Return the (x, y) coordinate for the center point of the cell that contains the specified text.  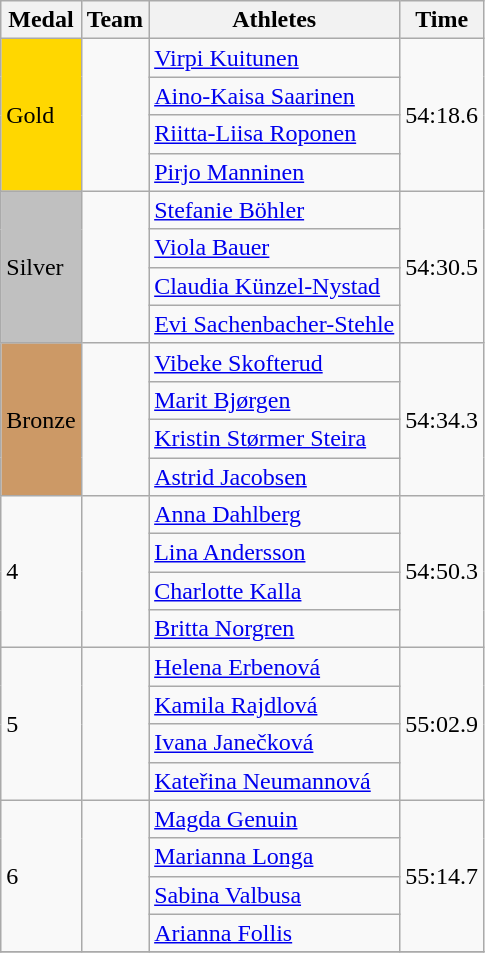
Athletes (274, 20)
Astrid Jacobsen (274, 477)
Aino-Kaisa Saarinen (274, 96)
Kateřina Neumannová (274, 781)
Riitta-Liisa Roponen (274, 134)
Vibeke Skofterud (274, 362)
Time (442, 20)
Magda Genuin (274, 819)
Lina Andersson (274, 553)
Medal (41, 20)
Evi Sachenbacher-Stehle (274, 324)
5 (41, 724)
Marianna Longa (274, 857)
54:18.6 (442, 115)
Anna Dahlberg (274, 515)
Viola Bauer (274, 248)
Silver (41, 267)
Britta Norgren (274, 629)
Virpi Kuitunen (274, 58)
Stefanie Böhler (274, 210)
Team (115, 20)
Kamila Rajdlová (274, 705)
54:34.3 (442, 419)
Ivana Janečková (274, 743)
55:02.9 (442, 724)
6 (41, 876)
Bronze (41, 419)
Charlotte Kalla (274, 591)
54:50.3 (442, 572)
54:30.5 (442, 267)
Kristin Størmer Steira (274, 438)
Helena Erbenová (274, 667)
Claudia Künzel-Nystad (274, 286)
Sabina Valbusa (274, 895)
Pirjo Manninen (274, 172)
Arianna Follis (274, 933)
Gold (41, 115)
4 (41, 572)
55:14.7 (442, 876)
Marit Bjørgen (274, 400)
